Scan for the cell matching the given text and deliver its [x, y] coordinate at center. 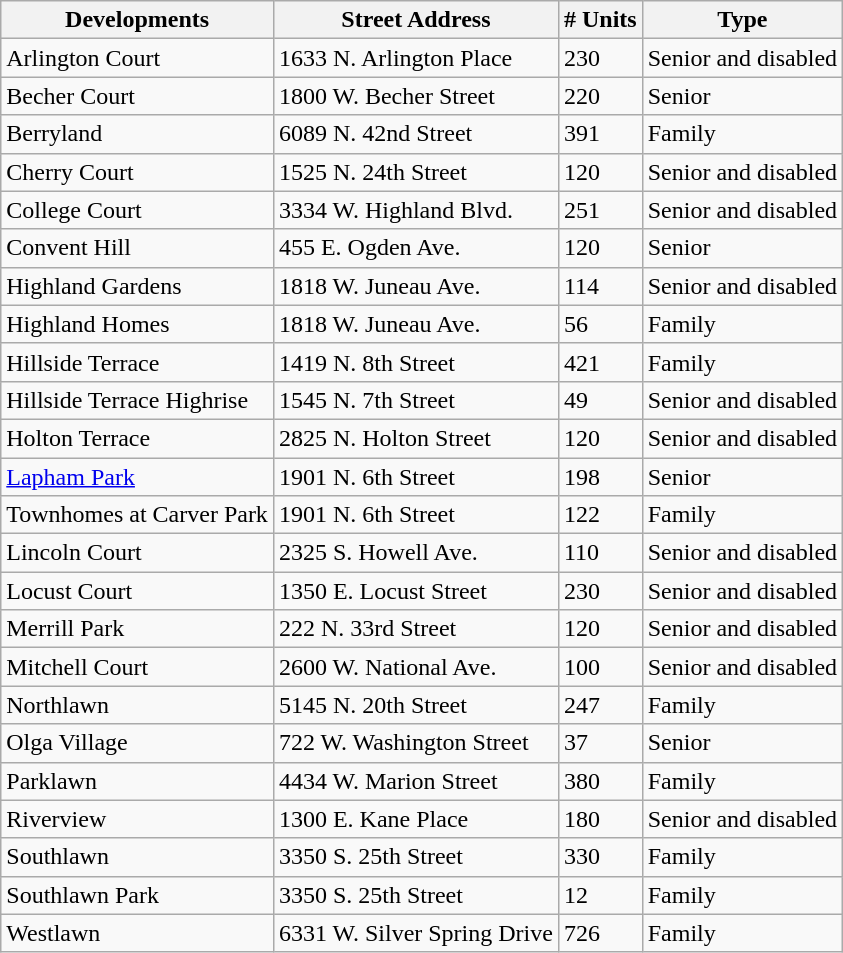
49 [600, 400]
Holton Terrace [138, 438]
Lapham Park [138, 477]
391 [600, 134]
1800 W. Becher Street [416, 96]
Street Address [416, 20]
Cherry Court [138, 172]
Highland Homes [138, 324]
100 [600, 667]
Highland Gardens [138, 286]
Type [742, 20]
6089 N. 42nd Street [416, 134]
Mitchell Court [138, 667]
3334 W. Highland Blvd. [416, 210]
Arlington Court [138, 58]
Southlawn Park [138, 895]
Southlawn [138, 857]
Locust Court [138, 591]
247 [600, 705]
1350 E. Locust Street [416, 591]
2600 W. National Ave. [416, 667]
330 [600, 857]
Riverview [138, 819]
198 [600, 477]
1525 N. 24th Street [416, 172]
Developments [138, 20]
6331 W. Silver Spring Drive [416, 933]
220 [600, 96]
Hillside Terrace Highrise [138, 400]
380 [600, 781]
1633 N. Arlington Place [416, 58]
Lincoln Court [138, 553]
College Court [138, 210]
1545 N. 7th Street [416, 400]
Parklawn [138, 781]
421 [600, 362]
4434 W. Marion Street [416, 781]
455 E. Ogden Ave. [416, 248]
Northlawn [138, 705]
Townhomes at Carver Park [138, 515]
Hillside Terrace [138, 362]
1419 N. 8th Street [416, 362]
2325 S. Howell Ave. [416, 553]
12 [600, 895]
251 [600, 210]
722 W. Washington Street [416, 743]
Merrill Park [138, 629]
Convent Hill [138, 248]
56 [600, 324]
Berryland [138, 134]
726 [600, 933]
Becher Court [138, 96]
222 N. 33rd Street [416, 629]
5145 N. 20th Street [416, 705]
37 [600, 743]
1300 E. Kane Place [416, 819]
110 [600, 553]
122 [600, 515]
Westlawn [138, 933]
114 [600, 286]
180 [600, 819]
2825 N. Holton Street [416, 438]
# Units [600, 20]
Olga Village [138, 743]
